Locate the cell with the specified text and output its [X, Y] center coordinate. 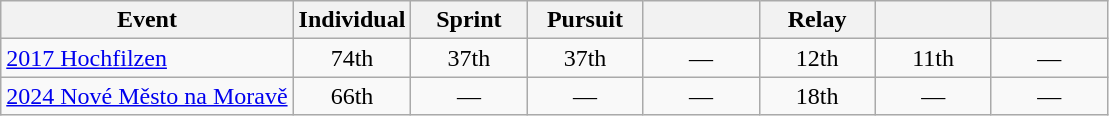
2017 Hochfilzen [147, 58]
12th [817, 58]
66th [352, 96]
11th [933, 58]
2024 Nové Město na Moravě [147, 96]
74th [352, 58]
Relay [817, 20]
Sprint [469, 20]
Pursuit [585, 20]
Event [147, 20]
18th [817, 96]
Individual [352, 20]
